Find where the given text appears and provide that cell's center as (X, Y) coordinate. 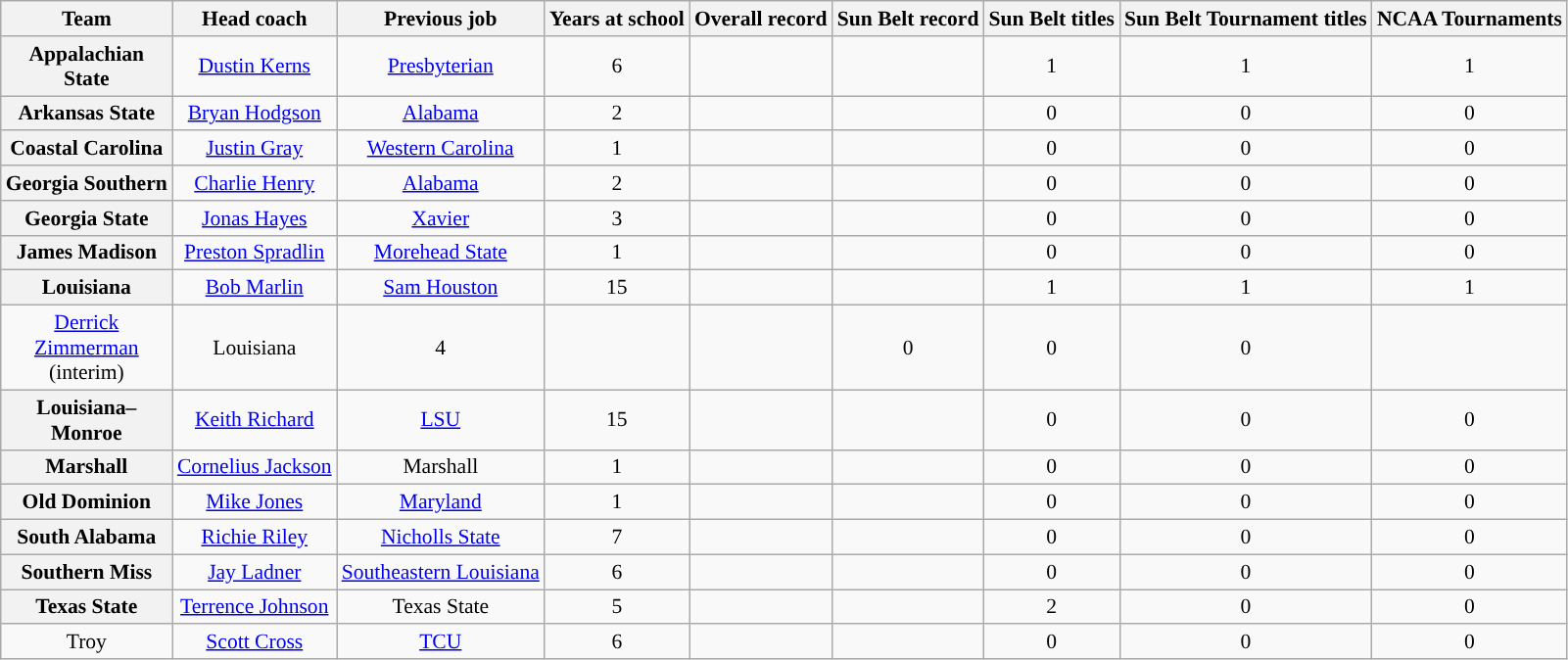
Preston Spradlin (255, 253)
Scott Cross (255, 642)
Coastal Carolina (86, 149)
Sun Belt record (909, 19)
Southeastern Louisiana (441, 572)
Xavier (441, 218)
Derrick Zimmerman (interim) (86, 349)
Years at school (617, 19)
TCU (441, 642)
LSU (441, 419)
Southern Miss (86, 572)
Richie Riley (255, 538)
James Madison (86, 253)
Louisiana–Monroe (86, 419)
Georgia Southern (86, 183)
Jay Ladner (255, 572)
5 (617, 607)
Jonas Hayes (255, 218)
Mike Jones (255, 502)
4 (441, 349)
Cornelius Jackson (255, 467)
Terrence Johnson (255, 607)
Dustin Kerns (255, 67)
Justin Gray (255, 149)
Overall record (761, 19)
Morehead State (441, 253)
Maryland (441, 502)
3 (617, 218)
Charlie Henry (255, 183)
Previous job (441, 19)
Appalachian State (86, 67)
Nicholls State (441, 538)
Keith Richard (255, 419)
Sun Belt Tournament titles (1246, 19)
Arkansas State (86, 114)
Old Dominion (86, 502)
Head coach (255, 19)
Georgia State (86, 218)
Sun Belt titles (1052, 19)
7 (617, 538)
NCAA Tournaments (1469, 19)
Presbyterian (441, 67)
Troy (86, 642)
Sam Houston (441, 288)
Western Carolina (441, 149)
Bryan Hodgson (255, 114)
Bob Marlin (255, 288)
Team (86, 19)
South Alabama (86, 538)
